Identify which cell holds the provided text, then report its [X, Y] central coordinate. 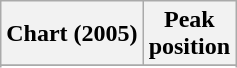
Peakposition [189, 34]
Chart (2005) [72, 34]
